Scan for the cell matching the given text and deliver its (X, Y) coordinate at center. 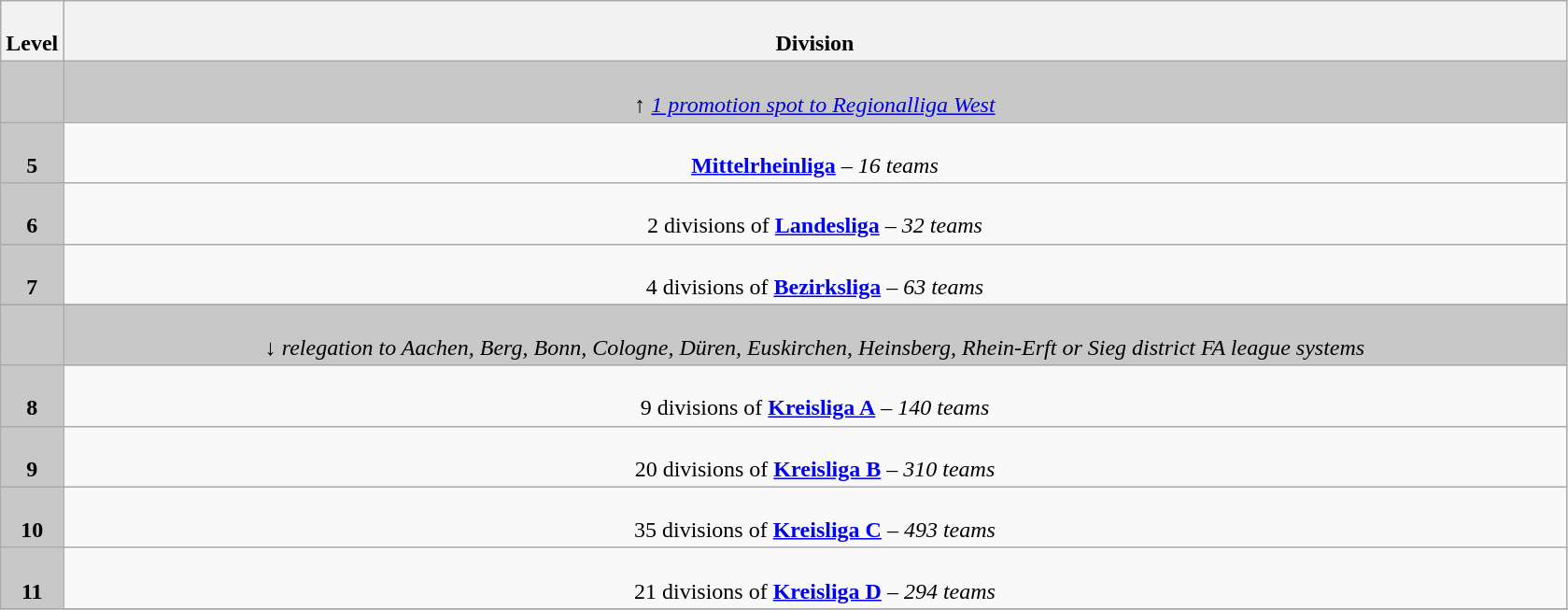
9 (32, 456)
Mittelrheinliga – 16 teams (814, 153)
8 (32, 396)
10 (32, 518)
Division (814, 32)
Level (32, 32)
2 divisions of Landesliga – 32 teams (814, 213)
4 divisions of Bezirksliga – 63 teams (814, 275)
9 divisions of Kreisliga A – 140 teams (814, 396)
20 divisions of Kreisliga B – 310 teams (814, 456)
↑ 1 promotion spot to Regionalliga West (814, 92)
35 divisions of Kreisliga C – 493 teams (814, 518)
6 (32, 213)
7 (32, 275)
21 divisions of Kreisliga D – 294 teams (814, 577)
11 (32, 577)
↓ relegation to Aachen, Berg, Bonn, Cologne, Düren, Euskirchen, Heinsberg, Rhein-Erft or Sieg district FA league systems (814, 334)
5 (32, 153)
